Capture the cell that displays the provided text and extract its (x, y) central coordinate. 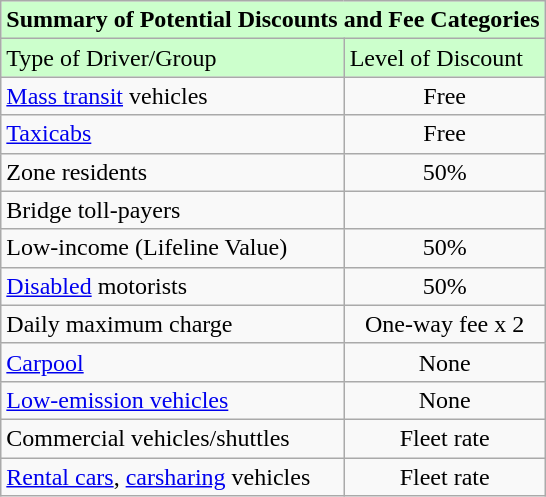
Taxicabs (172, 134)
Summary of Potential Discounts and Fee Categories (273, 20)
Commercial vehicles/shuttles (172, 438)
Level of Discount (444, 58)
Zone residents (172, 172)
Rental cars, carsharing vehicles (172, 477)
Mass transit vehicles (172, 96)
Daily maximum charge (172, 324)
Bridge toll-payers (172, 210)
Carpool (172, 362)
Low-emission vehicles (172, 400)
Disabled motorists (172, 286)
Low-income (Lifeline Value) (172, 248)
Type of Driver/Group (172, 58)
One-way fee x 2 (444, 324)
